From the cell containing the given text, extract its center point as [x, y] coordinate. 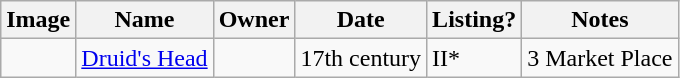
3 Market Place [600, 58]
Druid's Head [144, 58]
Date [361, 20]
II* [474, 58]
Listing? [474, 20]
Notes [600, 20]
Owner [254, 20]
17th century [361, 58]
Name [144, 20]
Image [38, 20]
